Capture the cell that displays the provided text and extract its (X, Y) central coordinate. 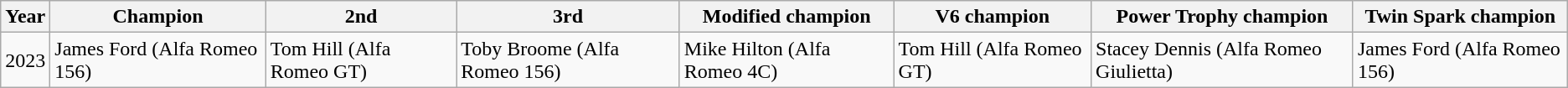
Twin Spark champion (1460, 17)
Modified champion (787, 17)
Year (25, 17)
Mike Hilton (Alfa Romeo 4C) (787, 60)
Power Trophy champion (1223, 17)
3rd (568, 17)
Champion (157, 17)
Stacey Dennis (Alfa Romeo Giulietta) (1223, 60)
V6 champion (992, 17)
Toby Broome (Alfa Romeo 156) (568, 60)
2023 (25, 60)
2nd (361, 17)
